Find where the given text appears and provide that cell's center as (X, Y) coordinate. 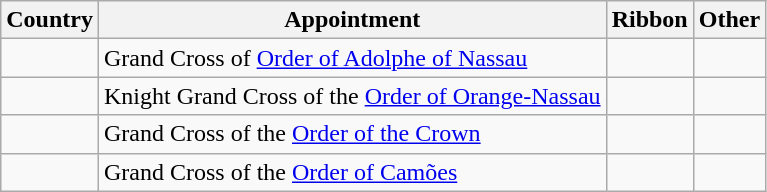
Grand Cross of the Order of the Crown (352, 134)
Knight Grand Cross of the Order of Orange-Nassau (352, 96)
Ribbon (650, 20)
Other (729, 20)
Grand Cross of the Order of Camões (352, 172)
Grand Cross of Order of Adolphe of Nassau (352, 58)
Appointment (352, 20)
Country (50, 20)
